Detect which cell encompasses the target text, then output its [X, Y] center coordinate. 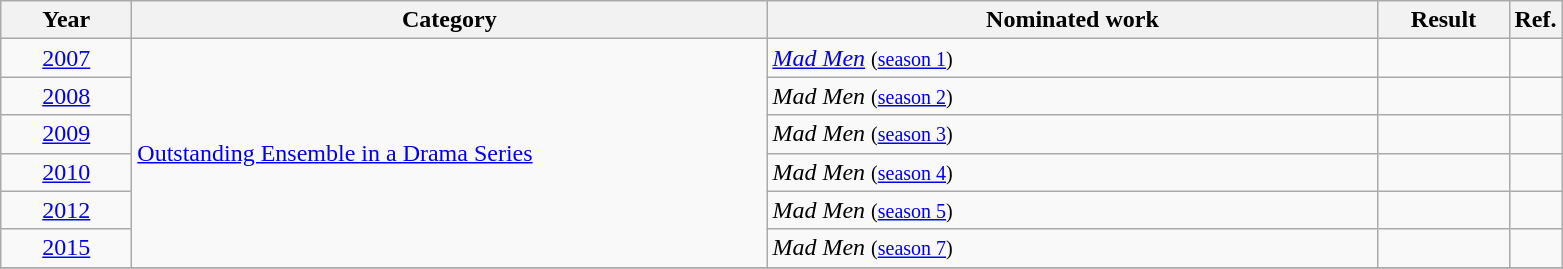
Mad Men (season 1) [1072, 58]
Mad Men (season 4) [1072, 172]
2007 [66, 58]
Category [450, 20]
Outstanding Ensemble in a Drama Series [450, 153]
2010 [66, 172]
Mad Men (season 5) [1072, 210]
Result [1444, 20]
2012 [66, 210]
2008 [66, 96]
2015 [66, 248]
2009 [66, 134]
Ref. [1536, 20]
Mad Men (season 7) [1072, 248]
Mad Men (season 3) [1072, 134]
Nominated work [1072, 20]
Year [66, 20]
Mad Men (season 2) [1072, 96]
